Provide the (X, Y) coordinate of the cell's center where the given text is located.  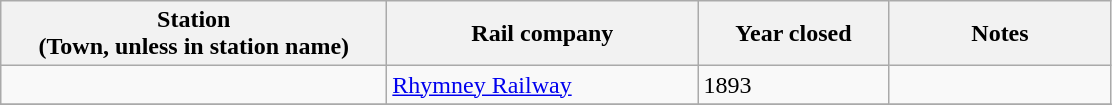
1893 (794, 85)
Rail company (542, 34)
Year closed (794, 34)
Station(Town, unless in station name) (194, 34)
Notes (1000, 34)
Rhymney Railway (542, 85)
